Detect which cell encompasses the target text, then output its (x, y) center coordinate. 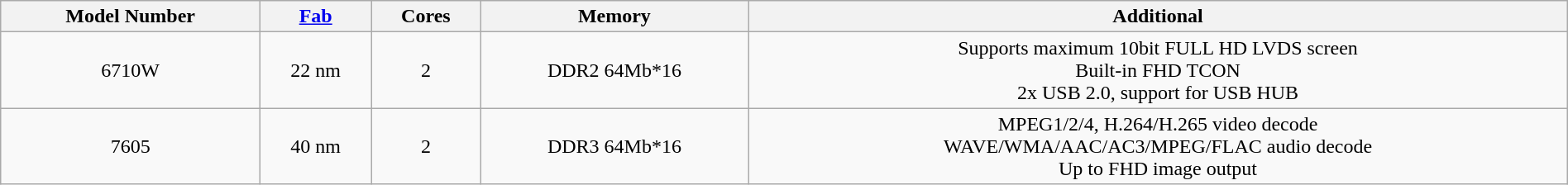
40 nm (316, 146)
Model Number (131, 17)
6710W (131, 70)
MPEG1/2/4, H.264/H.265 video decodeWAVE/WMA/AAC/AC3/MPEG/FLAC audio decodeUp to FHD image output (1158, 146)
Cores (426, 17)
22 nm (316, 70)
7605 (131, 146)
Memory (614, 17)
DDR2 64Mb*16 (614, 70)
Fab (316, 17)
Supports maximum 10bit FULL HD LVDS screenBuilt-in FHD TCON2x USB 2.0, support for USB HUB (1158, 70)
DDR3 64Mb*16 (614, 146)
Additional (1158, 17)
